Identify which cell holds the provided text, then report its (x, y) central coordinate. 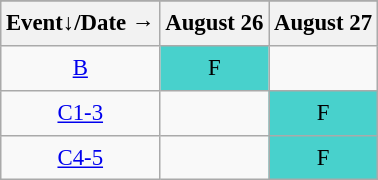
August 26 (214, 24)
Event↓/Date → (80, 24)
August 27 (324, 24)
B (80, 68)
C1-3 (80, 112)
C4-5 (80, 158)
